Provide the (X, Y) coordinate of the cell's center where the given text is located.  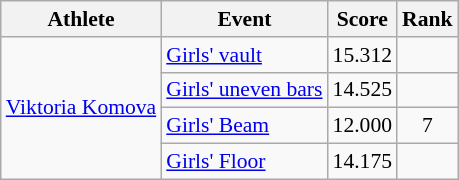
Event (244, 19)
Athlete (81, 19)
Girls' uneven bars (244, 90)
14.525 (362, 90)
Score (362, 19)
12.000 (362, 126)
14.175 (362, 162)
Girls' Beam (244, 126)
Girls' Floor (244, 162)
Rank (428, 19)
Girls' vault (244, 55)
15.312 (362, 55)
7 (428, 126)
Viktoria Komova (81, 108)
